Scan for the cell matching the given text and deliver its (X, Y) coordinate at center. 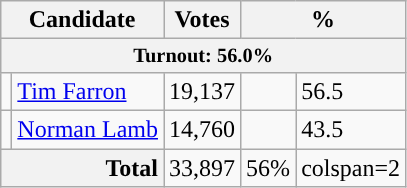
Turnout: 56.0% (204, 56)
Total (82, 168)
Tim Farron (88, 91)
Norman Lamb (88, 130)
56.5 (351, 91)
Candidate (82, 20)
Votes (202, 20)
33,897 (202, 168)
43.5 (351, 130)
19,137 (202, 91)
14,760 (202, 130)
56% (268, 168)
% (324, 20)
colspan=2 (351, 168)
